Extract the (X, Y) coordinate from the center of the cell holding the provided text.  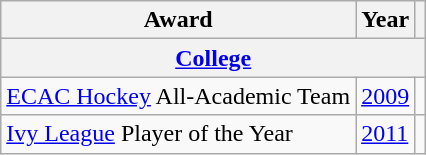
2011 (386, 134)
Award (178, 20)
ECAC Hockey All-Academic Team (178, 96)
Year (386, 20)
College (214, 58)
2009 (386, 96)
Ivy League Player of the Year (178, 134)
